Return [x, y] of the center of cell containing provided text 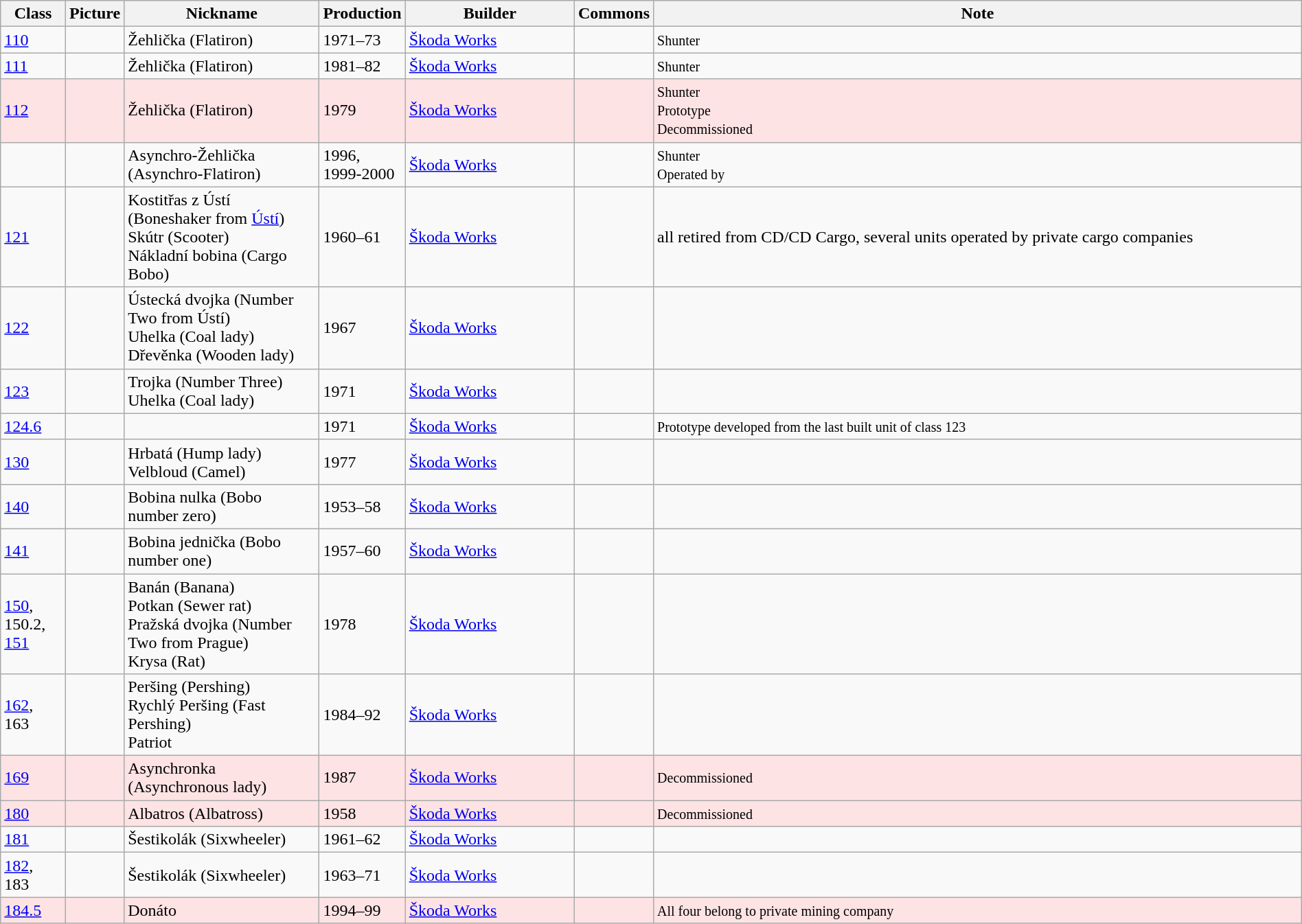
150, 150.2, 151 [33, 624]
Albatros (Albatross) [222, 813]
1960–61 [363, 237]
1961–62 [363, 840]
1984–92 [363, 715]
Hrbatá (Hump lady)Velbloud (Camel) [222, 461]
1981–82 [363, 66]
180 [33, 813]
130 [33, 461]
1953–58 [363, 507]
Kostitřas z Ústí (Boneshaker from Ústí)Skútr (Scooter)Nákladní bobina (Cargo Bobo) [222, 237]
Asynchro-Žehlička(Asynchro-Flatiron) [222, 165]
Commons [614, 14]
1994–99 [363, 910]
1971–73 [363, 40]
Donáto [222, 910]
140 [33, 507]
121 [33, 237]
1979 [363, 111]
162, 163 [33, 715]
Peršing (Pershing)Rychlý Peršing (Fast Pershing)Patriot [222, 715]
ShunterOperated by [978, 165]
ShunterPrototypeDecommissioned [978, 111]
111 [33, 66]
122 [33, 328]
All four belong to private mining company [978, 910]
1987 [363, 778]
182, 183 [33, 875]
123 [33, 391]
1978 [363, 624]
Picture [95, 14]
Builder [490, 14]
Ústecká dvojka (Number Two from Ústí)Uhelka (Coal lady)Dřevěnka (Wooden lady) [222, 328]
Banán (Banana)Potkan (Sewer rat)Pražská dvojka (Number Two from Prague)Krysa (Rat) [222, 624]
all retired from CD/CD Cargo, several units operated by private cargo companies [978, 237]
1957–60 [363, 551]
169 [33, 778]
1963–71 [363, 875]
1967 [363, 328]
141 [33, 551]
Bobina nulka (Bobo number zero) [222, 507]
124.6 [33, 426]
1996, 1999-2000 [363, 165]
Note [978, 14]
Trojka (Number Three) Uhelka (Coal lady) [222, 391]
184.5 [33, 910]
110 [33, 40]
Asynchronka (Asynchronous lady) [222, 778]
112 [33, 111]
Production [363, 14]
181 [33, 840]
Prototype developed from the last built unit of class 123 [978, 426]
1977 [363, 461]
Nickname [222, 14]
Class [33, 14]
Bobina jednička (Bobo number one) [222, 551]
1958 [363, 813]
